Provide the (x, y) coordinate of the cell's center where the given text is located.  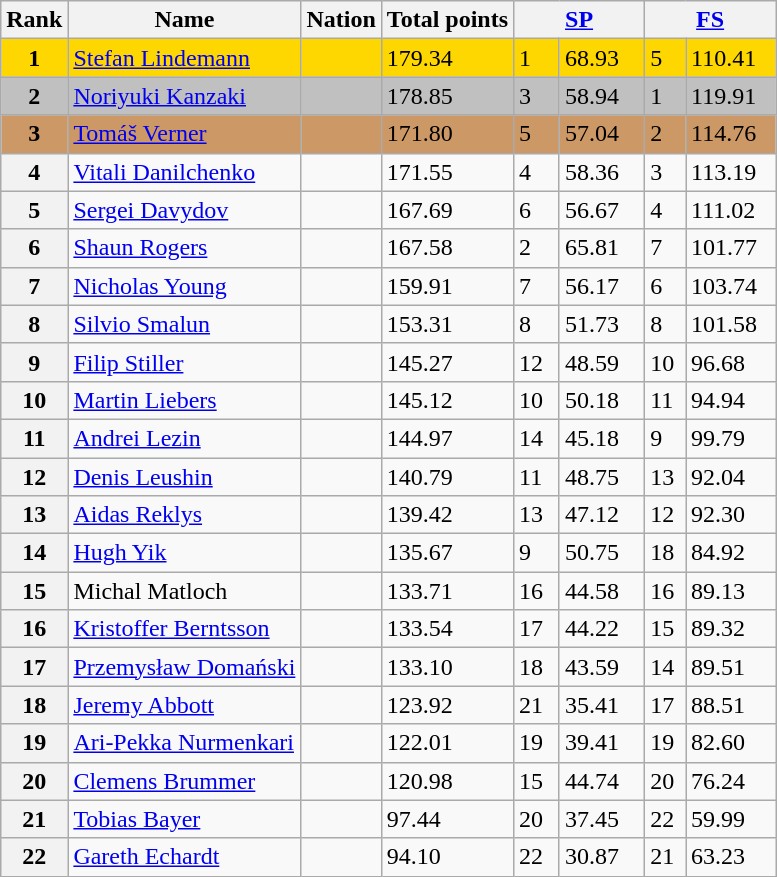
179.34 (447, 58)
47.12 (602, 515)
167.69 (447, 210)
103.74 (731, 286)
Rank (34, 20)
Martin Liebers (184, 400)
89.51 (731, 667)
82.60 (731, 743)
133.54 (447, 629)
159.91 (447, 286)
178.85 (447, 96)
Nicholas Young (184, 286)
76.24 (731, 781)
Sergei Davydov (184, 210)
56.17 (602, 286)
101.77 (731, 248)
171.55 (447, 172)
101.58 (731, 324)
Stefan Lindemann (184, 58)
30.87 (602, 857)
SP (580, 20)
56.67 (602, 210)
Nation (341, 20)
167.58 (447, 248)
Aidas Reklys (184, 515)
97.44 (447, 819)
88.51 (731, 705)
35.41 (602, 705)
63.23 (731, 857)
Hugh Yik (184, 553)
145.27 (447, 362)
44.58 (602, 591)
Przemysław Domański (184, 667)
Tobias Bayer (184, 819)
50.75 (602, 553)
Clemens Brummer (184, 781)
122.01 (447, 743)
Silvio Smalun (184, 324)
140.79 (447, 477)
144.97 (447, 438)
92.04 (731, 477)
44.74 (602, 781)
171.80 (447, 134)
58.36 (602, 172)
89.32 (731, 629)
89.13 (731, 591)
Filip Stiller (184, 362)
153.31 (447, 324)
Kristoffer Berntsson (184, 629)
114.76 (731, 134)
48.75 (602, 477)
84.92 (731, 553)
FS (710, 20)
Michal Matloch (184, 591)
57.04 (602, 134)
94.94 (731, 400)
45.18 (602, 438)
Name (184, 20)
58.94 (602, 96)
68.93 (602, 58)
94.10 (447, 857)
110.41 (731, 58)
Tomáš Verner (184, 134)
133.71 (447, 591)
Shaun Rogers (184, 248)
123.92 (447, 705)
Gareth Echardt (184, 857)
48.59 (602, 362)
99.79 (731, 438)
120.98 (447, 781)
Vitali Danilchenko (184, 172)
139.42 (447, 515)
96.68 (731, 362)
135.67 (447, 553)
113.19 (731, 172)
43.59 (602, 667)
119.91 (731, 96)
Total points (447, 20)
51.73 (602, 324)
44.22 (602, 629)
Ari-Pekka Nurmenkari (184, 743)
37.45 (602, 819)
Denis Leushin (184, 477)
Noriyuki Kanzaki (184, 96)
Andrei Lezin (184, 438)
59.99 (731, 819)
92.30 (731, 515)
111.02 (731, 210)
Jeremy Abbott (184, 705)
133.10 (447, 667)
39.41 (602, 743)
50.18 (602, 400)
65.81 (602, 248)
145.12 (447, 400)
